Output the [x, y] coordinate of the center of the cell containing the given text.  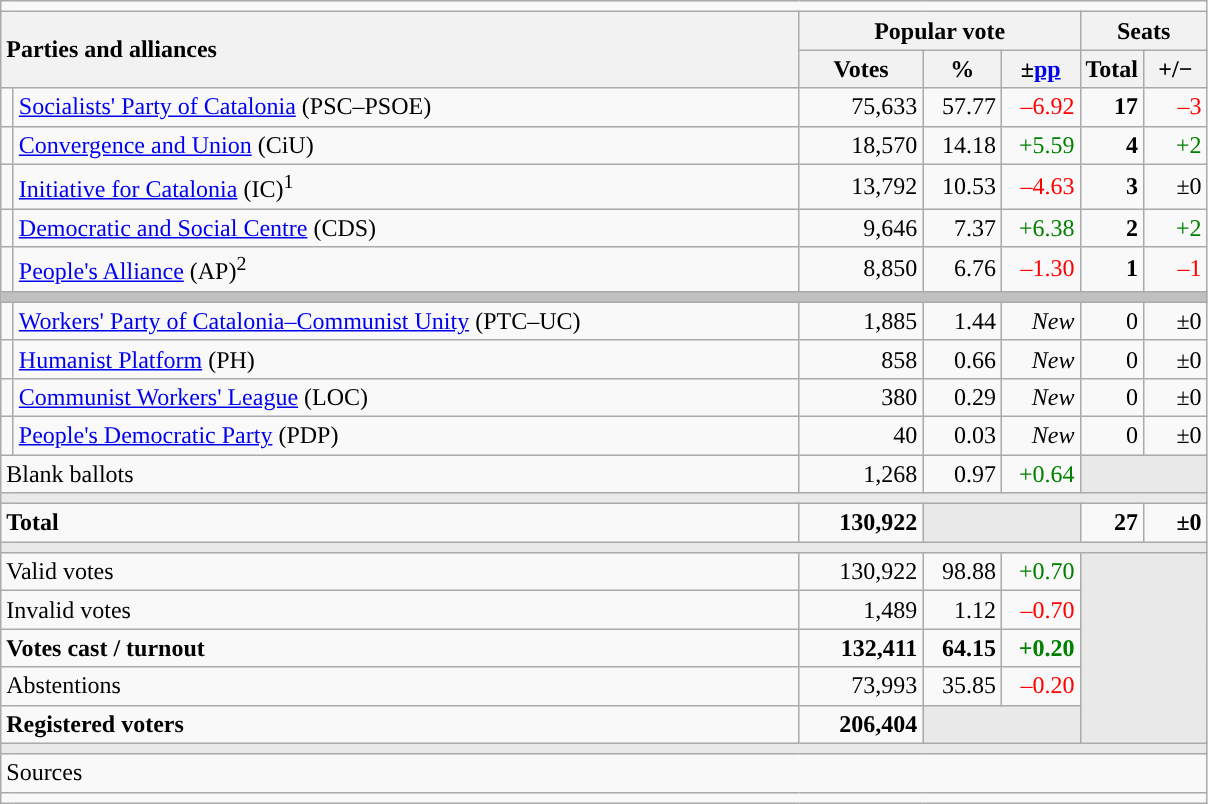
Seats [1144, 31]
Abstentions [400, 686]
–4.63 [1040, 186]
Invalid votes [400, 610]
Workers' Party of Catalonia–Communist Unity (PTC–UC) [406, 321]
+/− [1176, 69]
57.77 [962, 107]
Blank ballots [400, 474]
Parties and alliances [400, 50]
Communist Workers' League (LOC) [406, 397]
206,404 [861, 724]
Convergence and Union (CiU) [406, 145]
27 [1112, 523]
7.37 [962, 228]
Initiative for Catalonia (IC)1 [406, 186]
75,633 [861, 107]
2 [1112, 228]
+0.20 [1040, 648]
18,570 [861, 145]
Socialists' Party of Catalonia (PSC–PSOE) [406, 107]
0.29 [962, 397]
Sources [604, 773]
1.12 [962, 610]
–0.20 [1040, 686]
73,993 [861, 686]
0.66 [962, 359]
Registered voters [400, 724]
9,646 [861, 228]
14.18 [962, 145]
17 [1112, 107]
98.88 [962, 572]
–1.30 [1040, 270]
1 [1112, 270]
–1 [1176, 270]
6.76 [962, 270]
±pp [1040, 69]
+0.70 [1040, 572]
Valid votes [400, 572]
3 [1112, 186]
–3 [1176, 107]
People's Democratic Party (PDP) [406, 435]
64.15 [962, 648]
+6.38 [1040, 228]
Democratic and Social Centre (CDS) [406, 228]
–6.92 [1040, 107]
0.03 [962, 435]
1.44 [962, 321]
40 [861, 435]
10.53 [962, 186]
People's Alliance (AP)2 [406, 270]
858 [861, 359]
13,792 [861, 186]
+0.64 [1040, 474]
Votes [861, 69]
35.85 [962, 686]
–0.70 [1040, 610]
132,411 [861, 648]
0.97 [962, 474]
Votes cast / turnout [400, 648]
Humanist Platform (PH) [406, 359]
1,885 [861, 321]
8,850 [861, 270]
% [962, 69]
4 [1112, 145]
1,489 [861, 610]
380 [861, 397]
1,268 [861, 474]
+5.59 [1040, 145]
Popular vote [940, 31]
